Locate the cell with the specified text and output its (x, y) center coordinate. 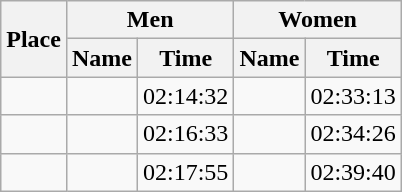
02:33:13 (353, 96)
02:14:32 (185, 96)
02:17:55 (185, 172)
02:39:40 (353, 172)
02:34:26 (353, 134)
02:16:33 (185, 134)
Women (318, 20)
Men (150, 20)
Place (34, 39)
